Identify which cell holds the provided text, then report its (X, Y) central coordinate. 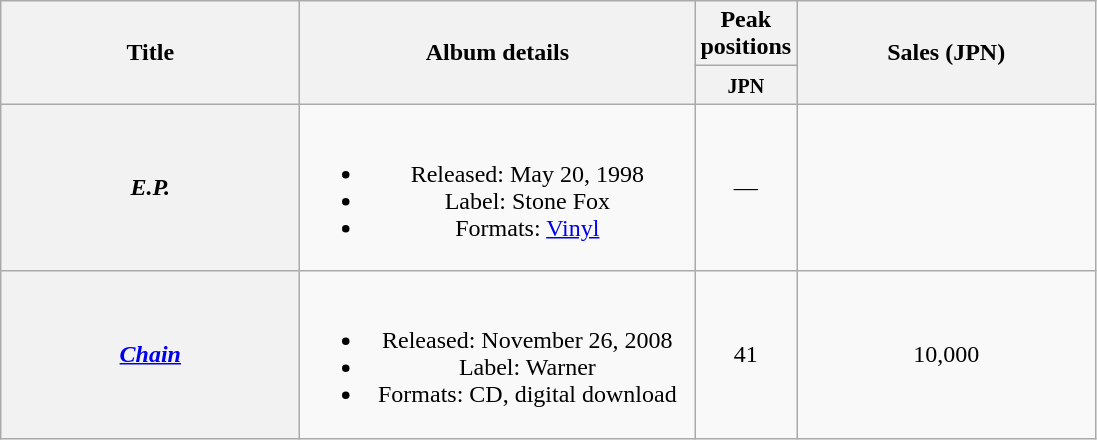
E.P. (150, 188)
Title (150, 52)
41 (746, 354)
Released: May 20, 1998 Label: Stone FoxFormats: Vinyl (498, 188)
10,000 (946, 354)
Chain (150, 354)
Released: November 26, 2008 Label: WarnerFormats: CD, digital download (498, 354)
JPN (746, 85)
Album details (498, 52)
— (746, 188)
Peak positions (746, 34)
Sales (JPN) (946, 52)
